Return (X, Y) of the center of cell containing provided text 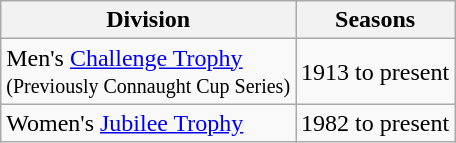
Men's Challenge Trophy(Previously Connaught Cup Series) (148, 72)
Women's Jubilee Trophy (148, 123)
1913 to present (376, 72)
1982 to present (376, 123)
Division (148, 20)
Seasons (376, 20)
